Extract the (X, Y) coordinate from the center of the cell holding the provided text.  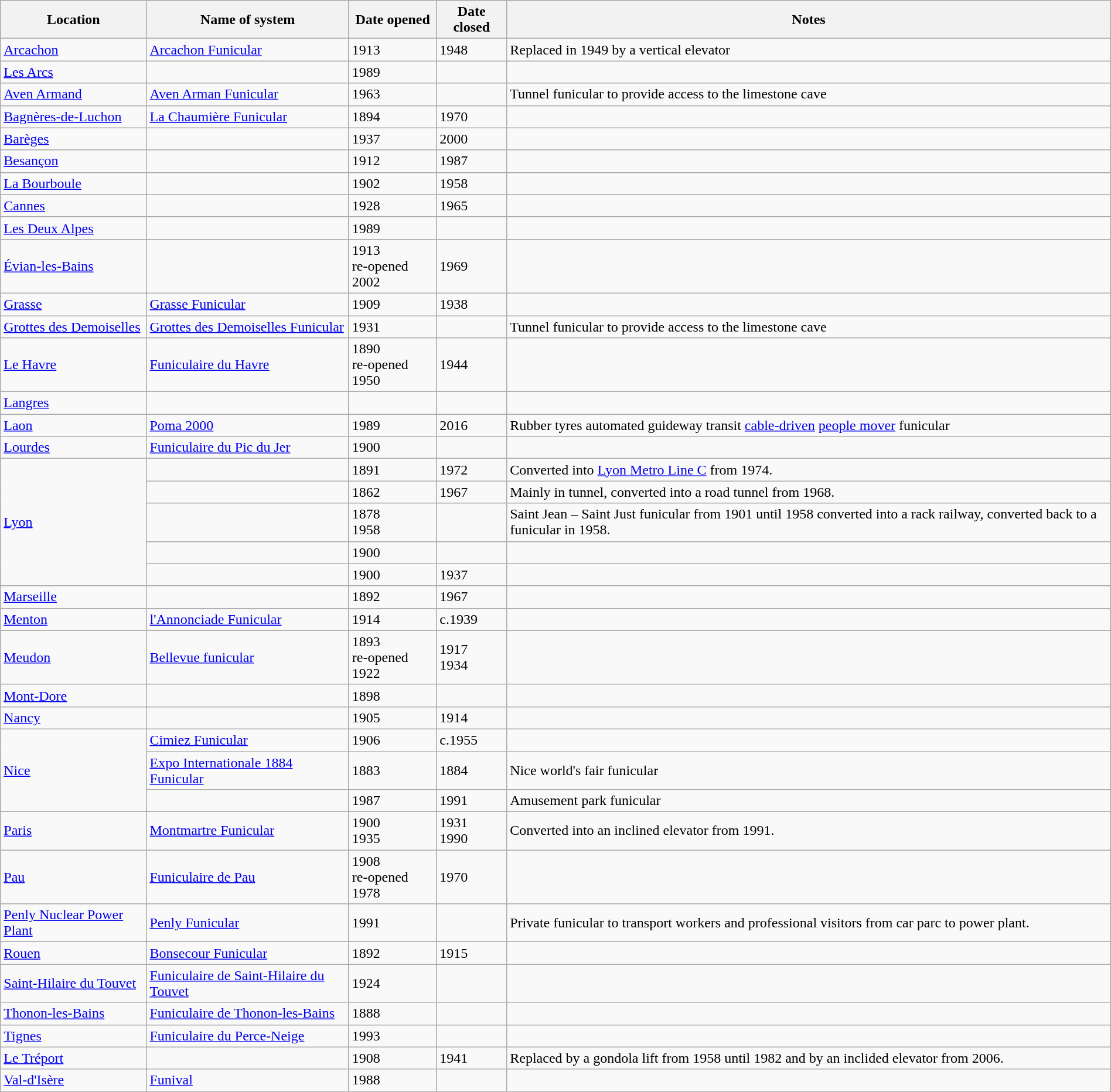
1908 (393, 1058)
18781958 (393, 523)
Le Tréport (74, 1058)
1928 (393, 206)
Penly Nuclear Power Plant (74, 923)
1958 (472, 183)
c.1955 (472, 740)
Location (74, 20)
Val-d'Isère (74, 1080)
Nice world's fair funicular (809, 770)
Barèges (74, 139)
2000 (472, 139)
Private funicular to transport workers and professional visitors from car parc to power plant. (809, 923)
Funival (247, 1080)
1888 (393, 1013)
Menton (74, 619)
Montmartre Funicular (247, 831)
Poma 2000 (247, 425)
Arcachon (74, 50)
Grasse (74, 304)
Besançon (74, 161)
Date opened (393, 20)
1993 (393, 1036)
1965 (472, 206)
La Bourboule (74, 183)
1909 (393, 304)
Replaced in 1949 by a vertical elevator (809, 50)
1944 (472, 365)
Bellevue funicular (247, 657)
Amusement park funicular (809, 801)
Lourdes (74, 448)
Converted into Lyon Metro Line C from 1974. (809, 470)
Grasse Funicular (247, 304)
1948 (472, 50)
Meudon (74, 657)
Cimiez Funicular (247, 740)
1890re-opened 1950 (393, 365)
Expo Internationale 1884 Funicular (247, 770)
1893re-opened 1922 (393, 657)
c.1939 (472, 619)
l'Annonciade Funicular (247, 619)
1891 (393, 470)
Nice (74, 770)
1924 (393, 983)
Aven Armand (74, 94)
Tignes (74, 1036)
Évian-les-Bains (74, 266)
Converted into an inclined elevator from 1991. (809, 831)
Funiculaire de Pau (247, 877)
Funiculaire du Perce-Neige (247, 1036)
Rubber tyres automated guideway transit cable-driven people mover funicular (809, 425)
Langres (74, 403)
19311990 (472, 831)
1894 (393, 117)
Grottes des Demoiselles (74, 326)
Funiculaire de Saint-Hilaire du Touvet (247, 983)
Mainly in tunnel, converted into a road tunnel from 1968. (809, 492)
1972 (472, 470)
Les Arcs (74, 72)
Funiculaire du Pic du Jer (247, 448)
Notes (809, 20)
Grottes des Demoiselles Funicular (247, 326)
Mont-Dore (74, 695)
Bagnères-de-Luchon (74, 117)
19171934 (472, 657)
Marseille (74, 597)
Pau (74, 877)
Saint-Hilaire du Touvet (74, 983)
Nancy (74, 718)
1862 (393, 492)
1913re-opened 2002 (393, 266)
1915 (472, 953)
Arcachon Funicular (247, 50)
19001935 (393, 831)
Lyon (74, 523)
Rouen (74, 953)
Thonon-les-Bains (74, 1013)
La Chaumière Funicular (247, 117)
1912 (393, 161)
1905 (393, 718)
2016 (472, 425)
Aven Arman Funicular (247, 94)
Paris (74, 831)
1884 (472, 770)
Cannes (74, 206)
Les Deux Alpes (74, 228)
1988 (393, 1080)
1913 (393, 50)
1902 (393, 183)
Name of system (247, 20)
1969 (472, 266)
Saint Jean – Saint Just funicular from 1901 until 1958 converted into a rack railway, converted back to a funicular in 1958. (809, 523)
1883 (393, 770)
Penly Funicular (247, 923)
Bonsecour Funicular (247, 953)
Laon (74, 425)
1938 (472, 304)
1906 (393, 740)
1931 (393, 326)
1908re-opened 1978 (393, 877)
1941 (472, 1058)
Date closed (472, 20)
Le Havre (74, 365)
Replaced by a gondola lift from 1958 until 1982 and by an inclided elevator from 2006. (809, 1058)
Funiculaire de Thonon-les-Bains (247, 1013)
Funiculaire du Havre (247, 365)
1898 (393, 695)
1963 (393, 94)
